Return [X, Y] of the center of cell containing provided text 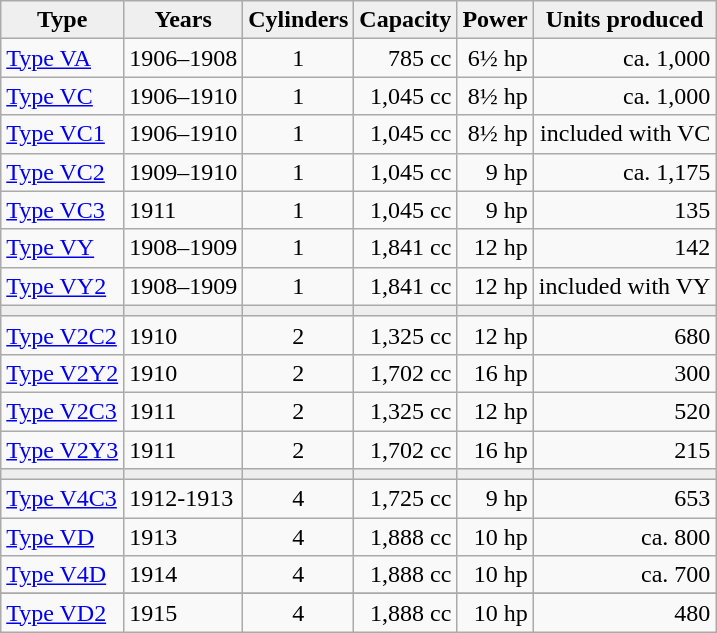
6½ hp [495, 58]
Type VC [62, 96]
785 cc [406, 58]
Type VC1 [62, 134]
215 [624, 449]
Type V4D [62, 575]
1906–1908 [184, 58]
Cylinders [298, 20]
Type VA [62, 58]
Type VC2 [62, 172]
Type VD [62, 537]
135 [624, 210]
included with VC [624, 134]
142 [624, 248]
ca. 1,175 [624, 172]
480 [624, 613]
1912-1913 [184, 499]
300 [624, 373]
1,725 cc [406, 499]
Type VC3 [62, 210]
Capacity [406, 20]
Type VD2 [62, 613]
Type V2C2 [62, 335]
Units produced [624, 20]
520 [624, 411]
ca. 800 [624, 537]
653 [624, 499]
1915 [184, 613]
Type V2Y2 [62, 373]
Type V4C3 [62, 499]
Type VY [62, 248]
Type V2C3 [62, 411]
Type V2Y3 [62, 449]
1913 [184, 537]
680 [624, 335]
Years [184, 20]
Power [495, 20]
1909–1910 [184, 172]
Type VY2 [62, 286]
included with VY [624, 286]
Type [62, 20]
1914 [184, 575]
ca. 700 [624, 575]
